Detect which cell encompasses the target text, then output its [X, Y] center coordinate. 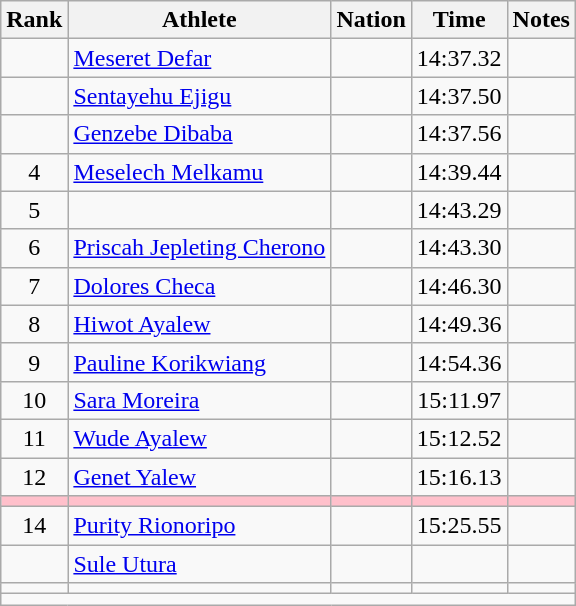
Priscah Jepleting Cherono [200, 248]
Sara Moreira [200, 400]
6 [34, 248]
15:25.55 [459, 526]
14:37.56 [459, 134]
Time [459, 20]
14:54.36 [459, 362]
Meselech Melkamu [200, 172]
Rank [34, 20]
Sule Utura [200, 564]
14:43.30 [459, 248]
14:43.29 [459, 210]
14:49.36 [459, 324]
Pauline Korikwiang [200, 362]
15:12.52 [459, 438]
11 [34, 438]
15:16.13 [459, 477]
5 [34, 210]
Nation [371, 20]
9 [34, 362]
8 [34, 324]
Hiwot Ayalew [200, 324]
Purity Rionoripo [200, 526]
Wude Ayalew [200, 438]
7 [34, 286]
10 [34, 400]
Dolores Checa [200, 286]
Meseret Defar [200, 58]
4 [34, 172]
Sentayehu Ejigu [200, 96]
14 [34, 526]
14:37.50 [459, 96]
14:37.32 [459, 58]
Genzebe Dibaba [200, 134]
Genet Yalew [200, 477]
14:46.30 [459, 286]
14:39.44 [459, 172]
Notes [541, 20]
12 [34, 477]
Athlete [200, 20]
15:11.97 [459, 400]
